Find where the given text appears and provide that cell's center as (x, y) coordinate. 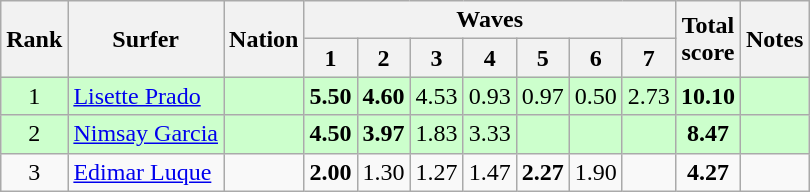
0.50 (596, 96)
3.33 (490, 134)
0.97 (542, 96)
4.50 (330, 134)
Surfer (146, 39)
2.73 (648, 96)
0.93 (490, 96)
1.27 (436, 172)
8.47 (708, 134)
Notes (774, 39)
5.50 (330, 96)
7 (648, 58)
1.30 (384, 172)
Nimsay Garcia (146, 134)
4.27 (708, 172)
Rank (34, 39)
Edimar Luque (146, 172)
6 (596, 58)
2.27 (542, 172)
1.47 (490, 172)
Totalscore (708, 39)
Nation (264, 39)
4 (490, 58)
3.97 (384, 134)
5 (542, 58)
Waves (490, 20)
2.00 (330, 172)
Lisette Prado (146, 96)
1.83 (436, 134)
4.53 (436, 96)
4.60 (384, 96)
1.90 (596, 172)
10.10 (708, 96)
